Extract the [X, Y] coordinate from the center of the cell holding the provided text.  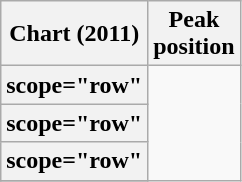
Peakposition [194, 34]
Chart (2011) [74, 34]
